Search for the cell housing the specified text and yield its [x, y] center coordinate. 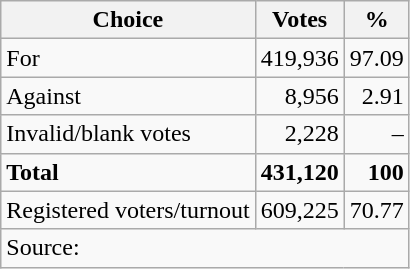
97.09 [376, 58]
Against [128, 96]
70.77 [376, 210]
Choice [128, 20]
2.91 [376, 96]
609,225 [300, 210]
Votes [300, 20]
% [376, 20]
2,228 [300, 134]
Total [128, 172]
Source: [205, 248]
419,936 [300, 58]
431,120 [300, 172]
Registered voters/turnout [128, 210]
For [128, 58]
Invalid/blank votes [128, 134]
– [376, 134]
100 [376, 172]
8,956 [300, 96]
